Find where the given text appears and provide that cell's center as [X, Y] coordinate. 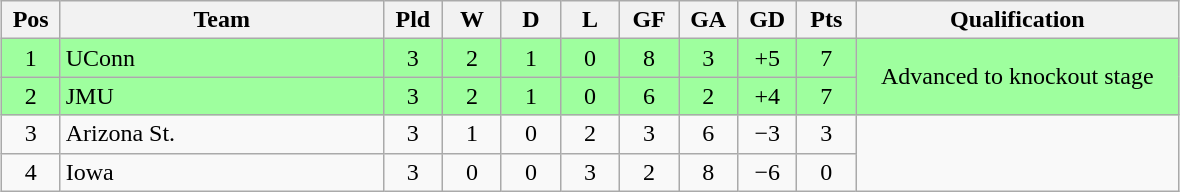
GF [650, 20]
−6 [768, 172]
L [590, 20]
−3 [768, 134]
Team [222, 20]
GA [708, 20]
D [530, 20]
Pts [826, 20]
+4 [768, 96]
+5 [768, 58]
JMU [222, 96]
4 [30, 172]
Arizona St. [222, 134]
UConn [222, 58]
Iowa [222, 172]
GD [768, 20]
W [472, 20]
Advanced to knockout stage [1018, 77]
Qualification [1018, 20]
Pld [412, 20]
Pos [30, 20]
